Locate the cell with the specified text and output its [X, Y] center coordinate. 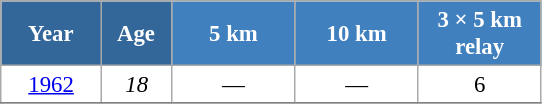
18 [136, 85]
1962 [52, 85]
5 km [234, 34]
10 km [356, 34]
6 [480, 85]
Year [52, 34]
Age [136, 34]
3 × 5 km relay [480, 34]
